Locate the cell with the specified text and output its (x, y) center coordinate. 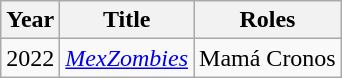
Mamá Cronos (268, 58)
Roles (268, 20)
Year (30, 20)
MexZombies (127, 58)
Title (127, 20)
2022 (30, 58)
